Scan for the cell matching the given text and deliver its [x, y] coordinate at center. 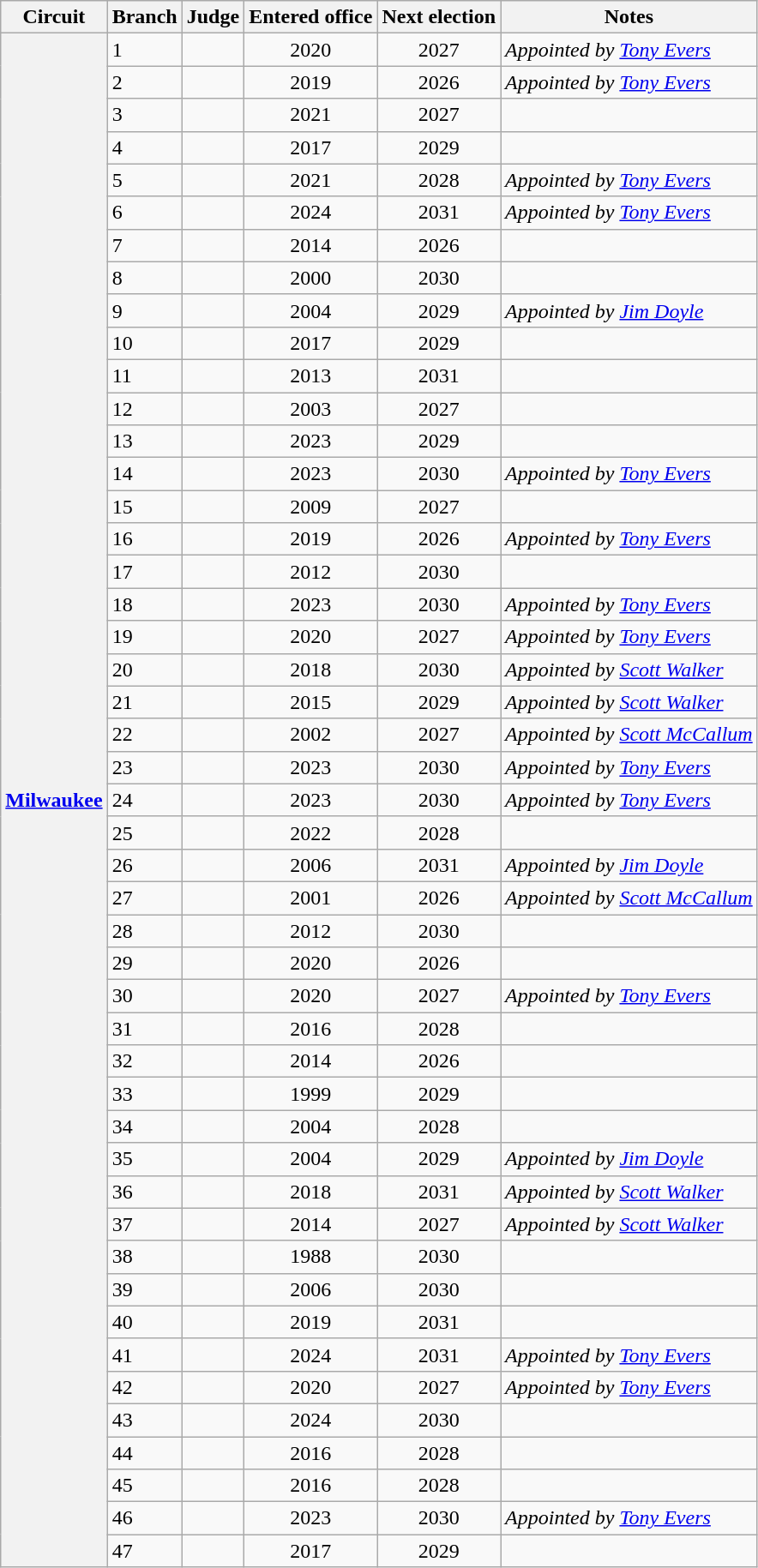
Milwaukee [54, 801]
Circuit [54, 17]
18 [144, 604]
34 [144, 1126]
5 [144, 180]
1988 [310, 1257]
Judge [213, 17]
Next election [439, 17]
42 [144, 1387]
2003 [310, 409]
Notes [629, 17]
2022 [310, 832]
25 [144, 832]
Branch [144, 17]
35 [144, 1159]
41 [144, 1355]
9 [144, 310]
29 [144, 964]
2 [144, 82]
7 [144, 245]
28 [144, 930]
24 [144, 800]
14 [144, 474]
44 [144, 1453]
2002 [310, 735]
2009 [310, 507]
2015 [310, 702]
22 [144, 735]
30 [144, 996]
47 [144, 1551]
23 [144, 767]
45 [144, 1486]
17 [144, 572]
15 [144, 507]
36 [144, 1192]
46 [144, 1518]
2013 [310, 375]
8 [144, 278]
1 [144, 50]
20 [144, 670]
3 [144, 115]
6 [144, 213]
Entered office [310, 17]
12 [144, 409]
31 [144, 1029]
39 [144, 1289]
33 [144, 1094]
27 [144, 898]
40 [144, 1322]
2000 [310, 278]
26 [144, 865]
19 [144, 637]
4 [144, 147]
21 [144, 702]
1999 [310, 1094]
16 [144, 539]
37 [144, 1224]
43 [144, 1420]
11 [144, 375]
13 [144, 442]
32 [144, 1061]
2001 [310, 898]
10 [144, 343]
38 [144, 1257]
